From the cell containing the given text, extract its center point as [x, y] coordinate. 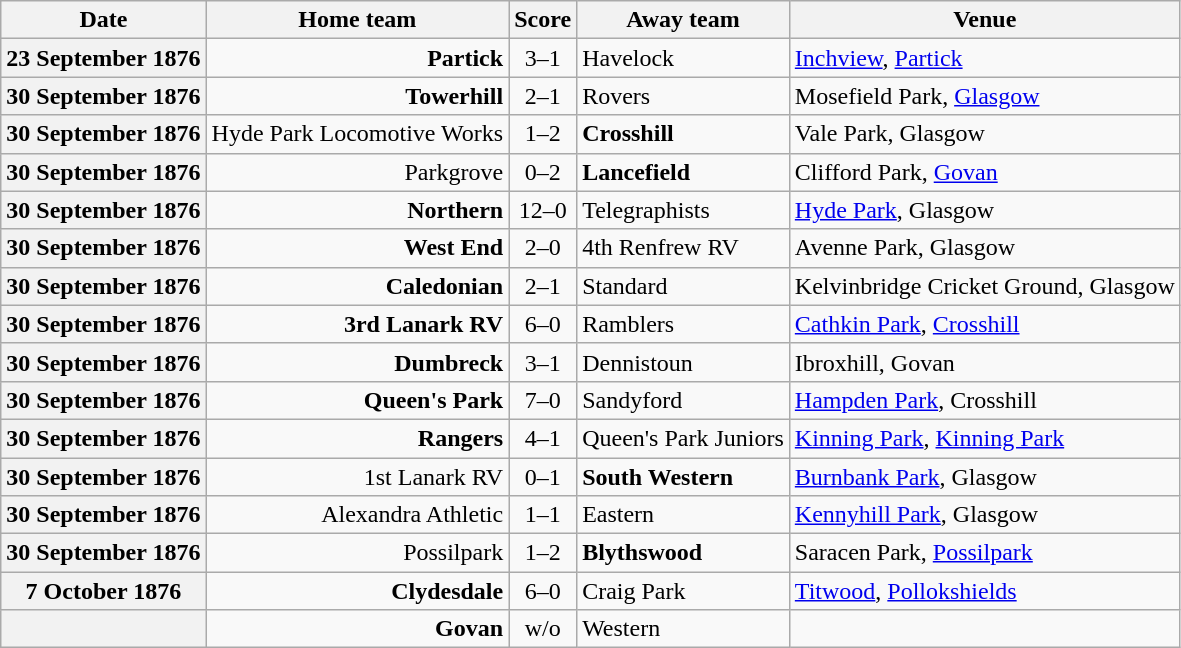
Inchview, Partick [984, 58]
Lancefield [684, 172]
Ibroxhill, Govan [984, 362]
West End [358, 248]
Titwood, Pollokshields [984, 591]
Kennyhill Park, Glasgow [984, 515]
Away team [684, 20]
0–1 [543, 477]
Hampden Park, Crosshill [984, 400]
Kelvinbridge Cricket Ground, Glasgow [984, 286]
w/o [543, 629]
Alexandra Athletic [358, 515]
Home team [358, 20]
Clifford Park, Govan [984, 172]
South Western [684, 477]
Western [684, 629]
Score [543, 20]
Telegraphists [684, 210]
Vale Park, Glasgow [984, 134]
1st Lanark RV [358, 477]
Craig Park [684, 591]
3rd Lanark RV [358, 324]
Possilpark [358, 553]
Hyde Park, Glasgow [984, 210]
Standard [684, 286]
Queen's Park [358, 400]
Burnbank Park, Glasgow [984, 477]
Blythswood [684, 553]
Havelock [684, 58]
1–1 [543, 515]
Cathkin Park, Crosshill [984, 324]
Queen's Park Juniors [684, 438]
12–0 [543, 210]
Avenne Park, Glasgow [984, 248]
Hyde Park Locomotive Works [358, 134]
Venue [984, 20]
Govan [358, 629]
23 September 1876 [104, 58]
Crosshill [684, 134]
Kinning Park, Kinning Park [984, 438]
Saracen Park, Possilpark [984, 553]
Parkgrove [358, 172]
Sandyford [684, 400]
4–1 [543, 438]
7 October 1876 [104, 591]
Northern [358, 210]
2–0 [543, 248]
Towerhill [358, 96]
Eastern [684, 515]
Ramblers [684, 324]
0–2 [543, 172]
4th Renfrew RV [684, 248]
Caledonian [358, 286]
7–0 [543, 400]
Date [104, 20]
Rangers [358, 438]
Dennistoun [684, 362]
Rovers [684, 96]
Partick [358, 58]
Clydesdale [358, 591]
Dumbreck [358, 362]
Mosefield Park, Glasgow [984, 96]
